For the text-containing cell, return its midpoint in (x, y) coordinate format. 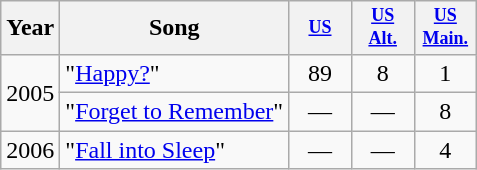
89 (320, 73)
4 (446, 150)
US Main. (446, 28)
1 (446, 73)
US (320, 28)
2006 (30, 150)
Year (30, 28)
"Fall into Sleep" (174, 150)
"Forget to Remember" (174, 111)
"Happy?" (174, 73)
Song (174, 28)
2005 (30, 92)
US Alt. (382, 28)
